Search for the cell housing the specified text and yield its (X, Y) center coordinate. 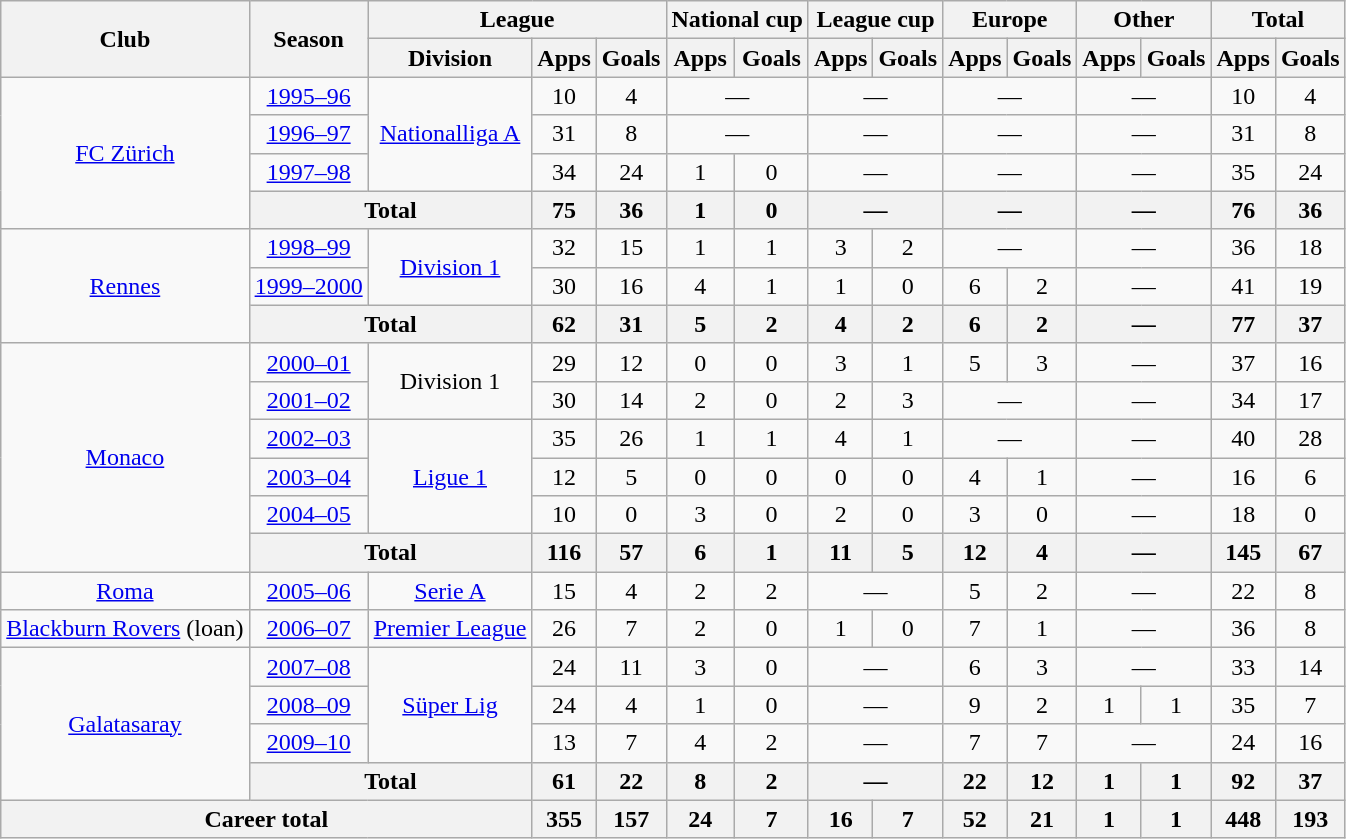
2004–05 (308, 515)
1996–97 (308, 134)
145 (1243, 553)
9 (975, 705)
League cup (875, 20)
448 (1243, 819)
355 (564, 819)
41 (1243, 286)
Season (308, 39)
52 (975, 819)
19 (1310, 286)
2000–01 (308, 362)
1995–96 (308, 96)
Division (450, 58)
Club (125, 39)
National cup (737, 20)
2006–07 (308, 629)
Serie A (450, 591)
2005–06 (308, 591)
Nationalliga A (450, 134)
Roma (125, 591)
21 (1042, 819)
40 (1243, 438)
Rennes (125, 286)
2001–02 (308, 400)
17 (1310, 400)
77 (1243, 324)
13 (564, 743)
2002–03 (308, 438)
28 (1310, 438)
1998–99 (308, 248)
157 (631, 819)
2007–08 (308, 667)
Galatasaray (125, 724)
116 (564, 553)
Other (1144, 20)
33 (1243, 667)
62 (564, 324)
193 (1310, 819)
76 (1243, 210)
Ligue 1 (450, 476)
Süper Lig (450, 705)
Europe (1010, 20)
67 (1310, 553)
29 (564, 362)
1997–98 (308, 172)
57 (631, 553)
2003–04 (308, 477)
32 (564, 248)
Premier League (450, 629)
61 (564, 781)
League (517, 20)
Blackburn Rovers (loan) (125, 629)
Monaco (125, 457)
FC Zürich (125, 153)
1999–2000 (308, 286)
75 (564, 210)
2008–09 (308, 705)
Career total (266, 819)
2009–10 (308, 743)
92 (1243, 781)
